Find where the given text appears and provide that cell's center as [X, Y] coordinate. 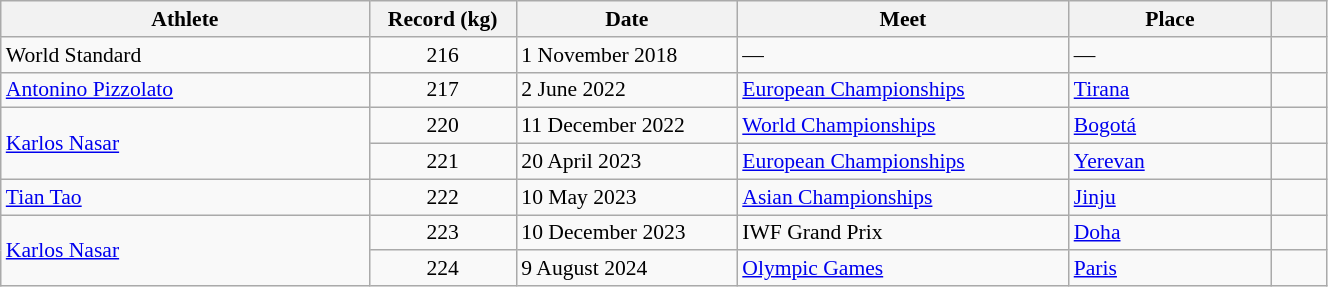
Asian Championships [902, 197]
Doha [1170, 233]
Bogotá [1170, 126]
224 [442, 269]
221 [442, 162]
World Standard [185, 55]
Olympic Games [902, 269]
11 December 2022 [626, 126]
Tian Tao [185, 197]
10 December 2023 [626, 233]
222 [442, 197]
Athlete [185, 19]
Date [626, 19]
Meet [902, 19]
20 April 2023 [626, 162]
Yerevan [1170, 162]
Tirana [1170, 90]
Antonino Pizzolato [185, 90]
Jinju [1170, 197]
IWF Grand Prix [902, 233]
Paris [1170, 269]
223 [442, 233]
Record (kg) [442, 19]
220 [442, 126]
10 May 2023 [626, 197]
9 August 2024 [626, 269]
217 [442, 90]
Place [1170, 19]
1 November 2018 [626, 55]
2 June 2022 [626, 90]
216 [442, 55]
World Championships [902, 126]
